Return the (x, y) coordinate for the center point of the cell that contains the specified text.  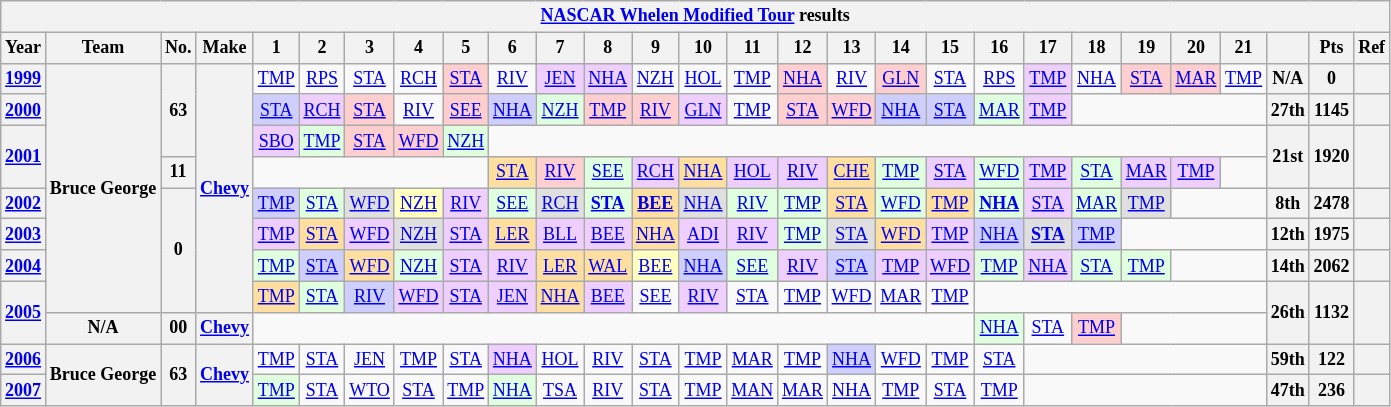
1920 (1332, 156)
15 (950, 48)
2003 (24, 234)
Ref (1372, 48)
1132 (1332, 312)
4 (418, 48)
47th (1288, 390)
13 (852, 48)
TSA (560, 390)
12 (803, 48)
21 (1244, 48)
8 (608, 48)
2000 (24, 110)
2062 (1332, 266)
NASCAR Whelen Modified Tour results (696, 16)
7 (560, 48)
17 (1048, 48)
6 (513, 48)
1 (276, 48)
Year (24, 48)
2002 (24, 204)
59th (1288, 360)
BLL (560, 234)
3 (370, 48)
2007 (24, 390)
1999 (24, 78)
2 (322, 48)
2004 (24, 266)
2478 (1332, 204)
14th (1288, 266)
21st (1288, 156)
18 (1097, 48)
1145 (1332, 110)
2006 (24, 360)
SBO (276, 140)
16 (999, 48)
MAN (752, 390)
ADI (703, 234)
WAL (608, 266)
00 (178, 328)
1975 (1332, 234)
27th (1288, 110)
2001 (24, 156)
20 (1196, 48)
12th (1288, 234)
8th (1288, 204)
Make (225, 48)
26th (1288, 312)
2005 (24, 312)
No. (178, 48)
WTO (370, 390)
14 (901, 48)
19 (1146, 48)
Team (102, 48)
5 (466, 48)
122 (1332, 360)
236 (1332, 390)
CHE (852, 172)
10 (703, 48)
Pts (1332, 48)
9 (656, 48)
